Pinpoint the cell where the given text exists, returning its [X, Y] midpoint coordinate. 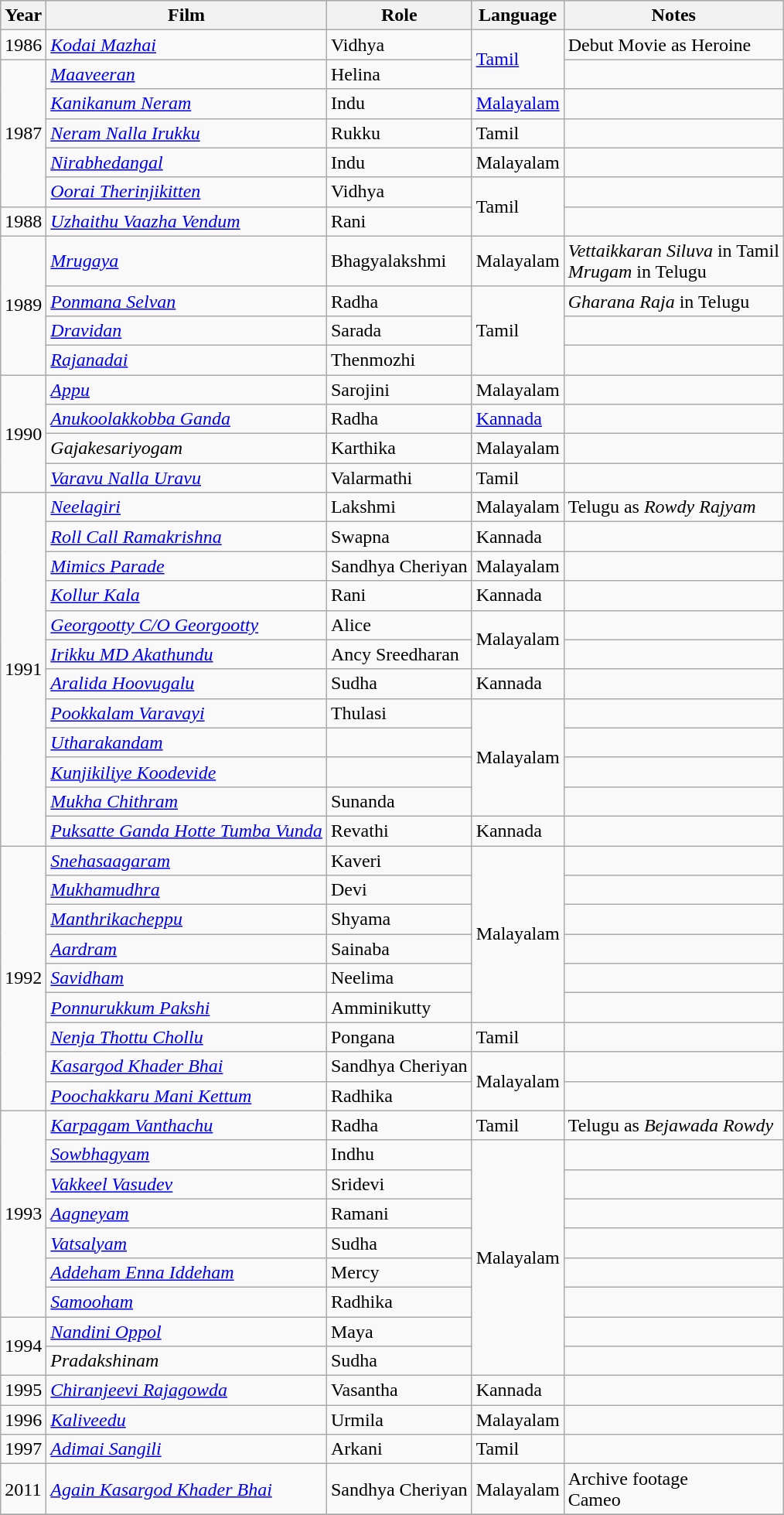
Swapna [399, 537]
Again Kasargod Khader Bhai [187, 1489]
Snehasaagaram [187, 861]
Kaliveedu [187, 1420]
Uzhaithu Vaazha Vendum [187, 221]
Pookkalam Varavayi [187, 713]
Kaveri [399, 861]
Language [518, 15]
1991 [23, 670]
Ancy Sreedharan [399, 654]
Ponnurukkum Pakshi [187, 1008]
Mukha Chithram [187, 801]
Shyama [399, 920]
Kollur Kala [187, 595]
Indhu [399, 1155]
Nirabhedangal [187, 162]
Thulasi [399, 713]
Gajakesariyogam [187, 449]
1992 [23, 979]
Aralida Hoovugalu [187, 684]
Nandini Oppol [187, 1331]
Karthika [399, 449]
1989 [23, 305]
1994 [23, 1346]
1993 [23, 1213]
Vettaikkaran Siluva in Tamil Mrugam in Telugu [673, 261]
Kanikanum Neram [187, 104]
Revathi [399, 831]
Sowbhagyam [187, 1155]
Poochakkaru Mani Kettum [187, 1096]
Mercy [399, 1272]
Sainaba [399, 949]
1997 [23, 1449]
Telugu as Rowdy Rajyam [673, 507]
Notes [673, 15]
Ponmana Selvan [187, 301]
1990 [23, 433]
Neelagiri [187, 507]
Neram Nalla Irukku [187, 133]
Role [399, 15]
Pradakshinam [187, 1361]
Roll Call Ramakrishna [187, 537]
Anukoolakkobba Ganda [187, 419]
Adimai Sangili [187, 1449]
Maaveeran [187, 74]
Devi [399, 890]
Aagneyam [187, 1213]
1996 [23, 1420]
Alice [399, 625]
Archive footage Cameo [673, 1489]
Sunanda [399, 801]
Rajanadai [187, 360]
Rukku [399, 133]
Amminikutty [399, 1008]
Varavu Nalla Uravu [187, 478]
Mrugaya [187, 261]
Thenmozhi [399, 360]
Puksatte Ganda Hotte Tumba Vunda [187, 831]
Oorai Therinjikitten [187, 192]
Helina [399, 74]
Dravidan [187, 330]
Urmila [399, 1420]
Mukhamudhra [187, 890]
Samooham [187, 1302]
Kodai Mazhai [187, 45]
1995 [23, 1390]
Kunjikiliye Koodevide [187, 772]
Nenja Thottu Chollu [187, 1037]
Appu [187, 389]
Sridevi [399, 1184]
Debut Movie as Heroine [673, 45]
Valarmathi [399, 478]
Utharakandam [187, 742]
2011 [23, 1489]
Telugu as Bejawada Rowdy [673, 1125]
Kasargod Khader Bhai [187, 1066]
Year [23, 15]
Vatsalyam [187, 1243]
Sarojini [399, 389]
Lakshmi [399, 507]
Sarada [399, 330]
Vakkeel Vasudev [187, 1184]
Maya [399, 1331]
Arkani [399, 1449]
Ramani [399, 1213]
Irikku MD Akathundu [187, 654]
Georgootty C/O Georgootty [187, 625]
Aardram [187, 949]
Neelima [399, 978]
Addeham Enna Iddeham [187, 1272]
Savidham [187, 978]
Manthrikacheppu [187, 920]
Mimics Parade [187, 566]
1988 [23, 221]
Gharana Raja in Telugu [673, 301]
Film [187, 15]
Pongana [399, 1037]
Chiranjeevi Rajagowda [187, 1390]
Bhagyalakshmi [399, 261]
1986 [23, 45]
Vasantha [399, 1390]
Karpagam Vanthachu [187, 1125]
1987 [23, 133]
